Pinpoint the cell where the given text exists, returning its [x, y] midpoint coordinate. 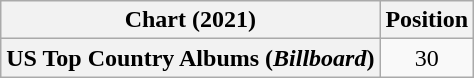
Chart (2021) [190, 20]
US Top Country Albums (Billboard) [190, 58]
30 [427, 58]
Position [427, 20]
